Capture the cell that displays the provided text and extract its [X, Y] central coordinate. 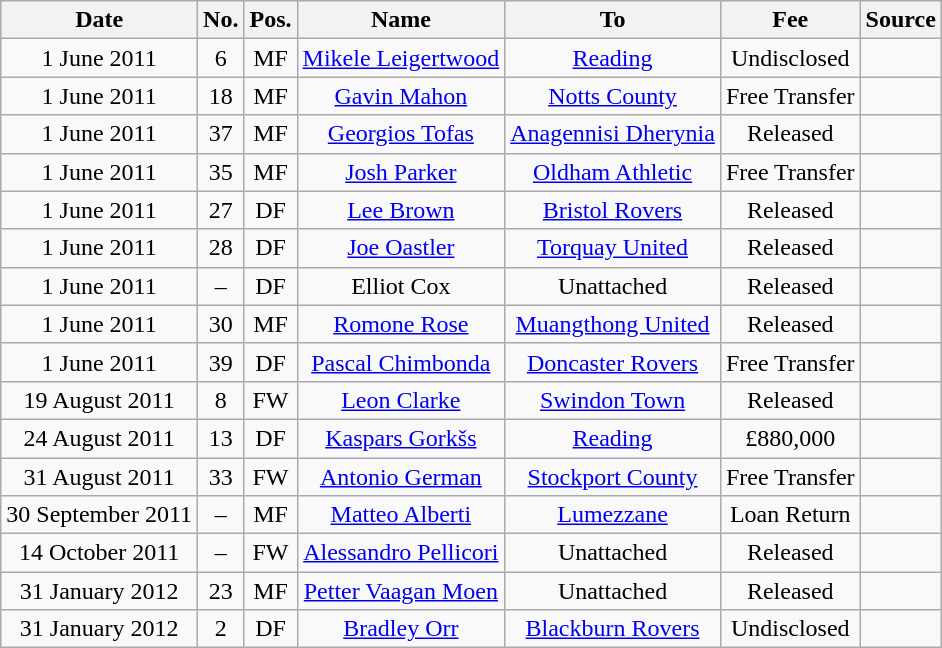
Stockport County [613, 477]
Muangthong United [613, 324]
Gavin Mahon [401, 96]
6 [221, 58]
35 [221, 172]
Lumezzane [613, 515]
Mikele Leigertwood [401, 58]
Georgios Tofas [401, 134]
13 [221, 438]
Anagennisi Dherynia [613, 134]
37 [221, 134]
Source [900, 20]
28 [221, 248]
33 [221, 477]
Antonio German [401, 477]
Elliot Cox [401, 286]
Pos. [270, 20]
Oldham Athletic [613, 172]
31 August 2011 [100, 477]
Josh Parker [401, 172]
2 [221, 629]
Alessandro Pellicori [401, 553]
19 August 2011 [100, 400]
Romone Rose [401, 324]
No. [221, 20]
Lee Brown [401, 210]
8 [221, 400]
27 [221, 210]
Bradley Orr [401, 629]
24 August 2011 [100, 438]
Notts County [613, 96]
Fee [790, 20]
23 [221, 591]
Petter Vaagan Moen [401, 591]
14 October 2011 [100, 553]
To [613, 20]
Bristol Rovers [613, 210]
Leon Clarke [401, 400]
Torquay United [613, 248]
Joe Oastler [401, 248]
Kaspars Gorkšs [401, 438]
Blackburn Rovers [613, 629]
30 September 2011 [100, 515]
Date [100, 20]
Doncaster Rovers [613, 362]
39 [221, 362]
Pascal Chimbonda [401, 362]
Name [401, 20]
£880,000 [790, 438]
30 [221, 324]
Loan Return [790, 515]
Matteo Alberti [401, 515]
Swindon Town [613, 400]
18 [221, 96]
